From the cell containing the given text, extract its center point as [X, Y] coordinate. 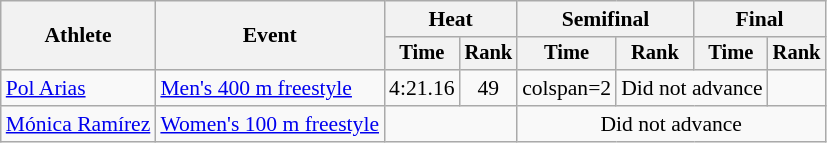
Men's 400 m freestyle [270, 88]
Heat [450, 19]
Final [760, 19]
Pol Arias [78, 88]
Semifinal [606, 19]
Mónica Ramírez [78, 124]
49 [489, 88]
Athlete [78, 36]
Event [270, 36]
Women's 100 m freestyle [270, 124]
colspan=2 [566, 88]
4:21.16 [422, 88]
